For the text-containing cell, return its midpoint in [X, Y] coordinate format. 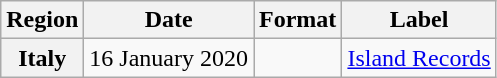
Date [169, 20]
Format [298, 20]
Region [42, 20]
Island Records [419, 58]
16 January 2020 [169, 58]
Label [419, 20]
Italy [42, 58]
